Capture the cell that displays the provided text and extract its [X, Y] central coordinate. 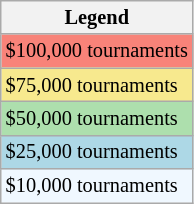
$25,000 tournaments [97, 152]
$75,000 tournaments [97, 85]
$10,000 tournaments [97, 186]
$100,000 tournaments [97, 51]
Legend [97, 17]
$50,000 tournaments [97, 118]
